Provide the [X, Y] coordinate of the cell's center where the given text is located.  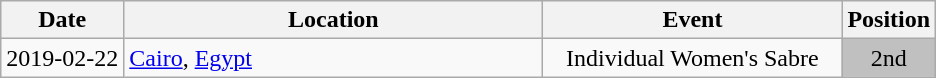
Date [62, 20]
Position [889, 20]
2nd [889, 58]
Cairo, Egypt [334, 58]
2019-02-22 [62, 58]
Individual Women's Sabre [692, 58]
Location [334, 20]
Event [692, 20]
